Find where the given text appears and provide that cell's center as [X, Y] coordinate. 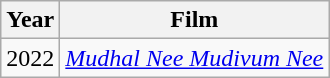
Film [194, 20]
Year [30, 20]
2022 [30, 58]
Mudhal Nee Mudivum Nee [194, 58]
